For the text-containing cell, return its midpoint in (x, y) coordinate format. 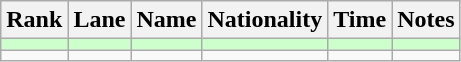
Rank (34, 20)
Name (166, 20)
Time (360, 20)
Nationality (265, 20)
Notes (426, 20)
Lane (100, 20)
